From the cell containing the given text, extract its center point as (X, Y) coordinate. 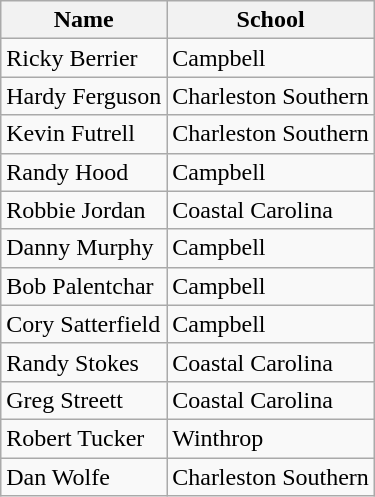
Winthrop (271, 438)
Robbie Jordan (84, 210)
Bob Palentchar (84, 286)
Randy Hood (84, 172)
Danny Murphy (84, 248)
School (271, 20)
Kevin Futrell (84, 134)
Hardy Ferguson (84, 96)
Name (84, 20)
Randy Stokes (84, 362)
Dan Wolfe (84, 477)
Greg Streett (84, 400)
Ricky Berrier (84, 58)
Robert Tucker (84, 438)
Cory Satterfield (84, 324)
